Locate the cell with the specified text and output its (X, Y) center coordinate. 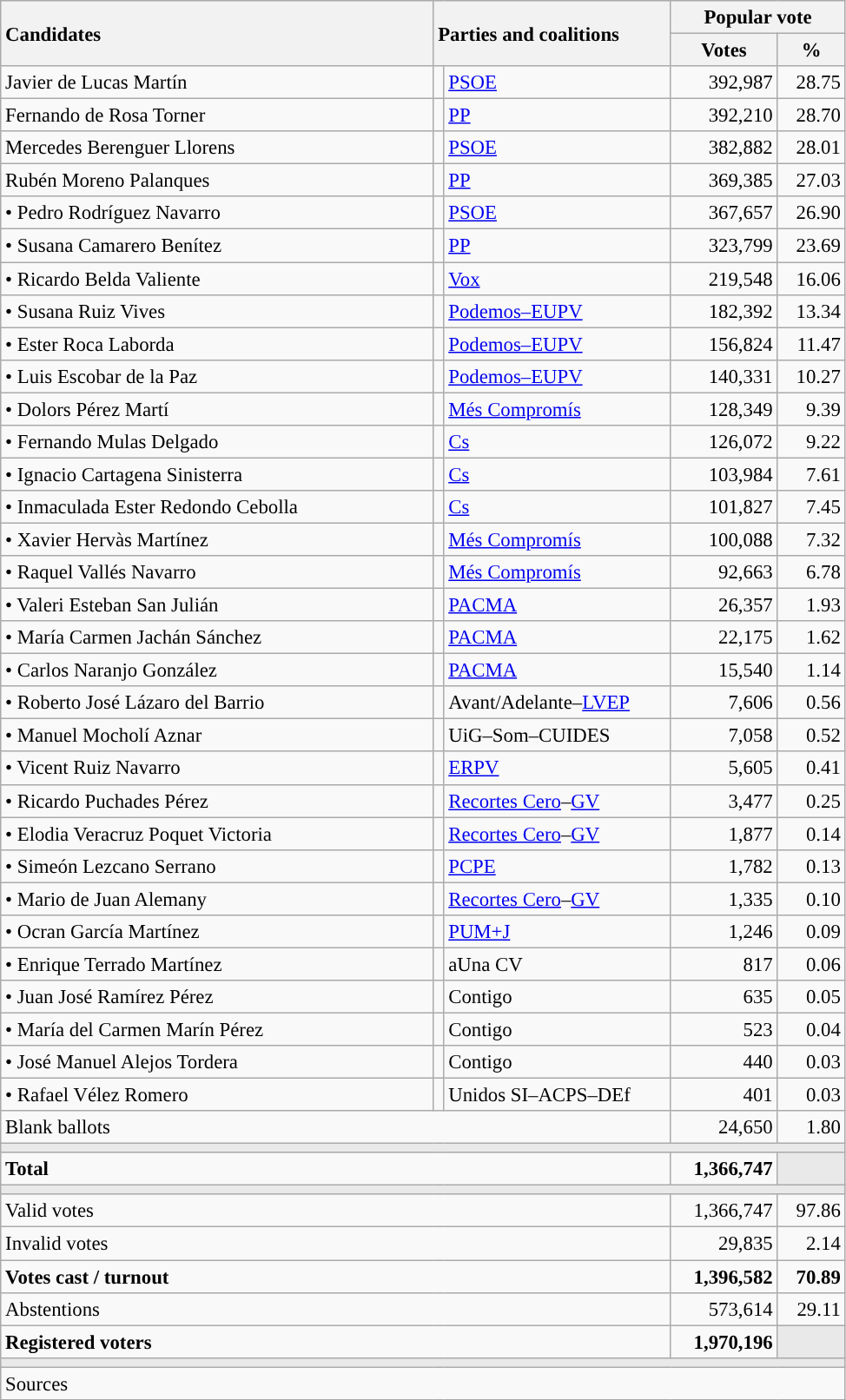
7,058 (724, 736)
0.56 (811, 703)
182,392 (724, 311)
5,605 (724, 769)
26,357 (724, 605)
0.10 (811, 899)
0.41 (811, 769)
• Pedro Rodríguez Navarro (217, 213)
• Fernando Mulas Delgado (217, 442)
% (811, 50)
Total (335, 1169)
1,970,196 (724, 1342)
• Valeri Esteban San Julián (217, 605)
1.62 (811, 637)
Parties and coalitions (552, 33)
• Ricardo Puchades Pérez (217, 801)
3,477 (724, 801)
• Enrique Terrado Martínez (217, 964)
817 (724, 964)
101,827 (724, 507)
Votes cast / turnout (335, 1277)
100,088 (724, 539)
Abstentions (335, 1309)
323,799 (724, 246)
10.27 (811, 376)
392,987 (724, 83)
Javier de Lucas Martín (217, 83)
• Dolors Pérez Martí (217, 409)
0.52 (811, 736)
aUna CV (558, 964)
• Roberto José Lázaro del Barrio (217, 703)
Mercedes Berenguer Llorens (217, 148)
• Rafael Vélez Romero (217, 1095)
28.75 (811, 83)
92,663 (724, 572)
• Juan José Ramírez Pérez (217, 997)
• Susana Camarero Benítez (217, 246)
ERPV (558, 769)
• Vicent Ruiz Navarro (217, 769)
440 (724, 1062)
26.90 (811, 213)
0.13 (811, 866)
70.89 (811, 1277)
523 (724, 1029)
1.14 (811, 670)
0.14 (811, 834)
24,650 (724, 1127)
1,246 (724, 932)
• Luis Escobar de la Paz (217, 376)
9.39 (811, 409)
11.47 (811, 344)
156,824 (724, 344)
367,657 (724, 213)
Candidates (217, 33)
16.06 (811, 279)
Rubén Moreno Palanques (217, 181)
27.03 (811, 181)
219,548 (724, 279)
Unidos SI–ACPS–DEf (558, 1095)
Votes (724, 50)
103,984 (724, 474)
1,335 (724, 899)
• Ocran García Martínez (217, 932)
• Elodia Veracruz Poquet Victoria (217, 834)
• Mario de Juan Alemany (217, 899)
• Xavier Hervàs Martínez (217, 539)
7.45 (811, 507)
28.70 (811, 116)
0.04 (811, 1029)
382,882 (724, 148)
573,614 (724, 1309)
7.61 (811, 474)
369,385 (724, 181)
• Ignacio Cartagena Sinisterra (217, 474)
• Raquel Vallés Navarro (217, 572)
Valid votes (335, 1212)
• Ricardo Belda Valiente (217, 279)
29.11 (811, 1309)
28.01 (811, 148)
• Carlos Naranjo González (217, 670)
97.86 (811, 1212)
Blank ballots (335, 1127)
2.14 (811, 1244)
• Susana Ruiz Vives (217, 311)
• José Manuel Alejos Tordera (217, 1062)
Fernando de Rosa Torner (217, 116)
128,349 (724, 409)
392,210 (724, 116)
1.80 (811, 1127)
126,072 (724, 442)
Avant/Adelante–LVEP (558, 703)
9.22 (811, 442)
1,782 (724, 866)
0.25 (811, 801)
15,540 (724, 670)
Registered voters (335, 1342)
• Ester Roca Laborda (217, 344)
UiG–Som–CUIDES (558, 736)
Popular vote (757, 17)
1.93 (811, 605)
635 (724, 997)
0.06 (811, 964)
7.32 (811, 539)
140,331 (724, 376)
PCPE (558, 866)
• María del Carmen Marín Pérez (217, 1029)
29,835 (724, 1244)
Sources (423, 1383)
• Inmaculada Ester Redondo Cebolla (217, 507)
1,877 (724, 834)
Invalid votes (335, 1244)
PUM+J (558, 932)
• Manuel Mocholí Aznar (217, 736)
0.05 (811, 997)
• María Carmen Jachán Sánchez (217, 637)
22,175 (724, 637)
13.34 (811, 311)
1,396,582 (724, 1277)
7,606 (724, 703)
Vox (558, 279)
0.09 (811, 932)
• Simeón Lezcano Serrano (217, 866)
401 (724, 1095)
6.78 (811, 572)
23.69 (811, 246)
